Identify which cell holds the provided text, then report its [X, Y] central coordinate. 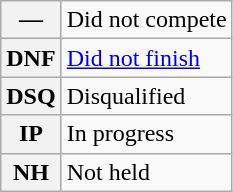
Disqualified [146, 96]
IP [31, 134]
NH [31, 172]
Did not compete [146, 20]
DSQ [31, 96]
Did not finish [146, 58]
— [31, 20]
Not held [146, 172]
In progress [146, 134]
DNF [31, 58]
